Find where the given text appears and provide that cell's center as (x, y) coordinate. 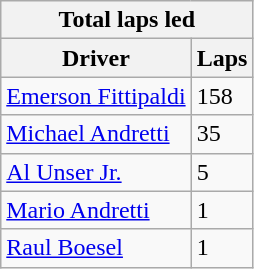
Driver (96, 58)
Mario Andretti (96, 210)
5 (222, 172)
Michael Andretti (96, 134)
Raul Boesel (96, 248)
Emerson Fittipaldi (96, 96)
Total laps led (127, 20)
Laps (222, 58)
Al Unser Jr. (96, 172)
35 (222, 134)
158 (222, 96)
